Output the (X, Y) coordinate of the center of the cell containing the given text.  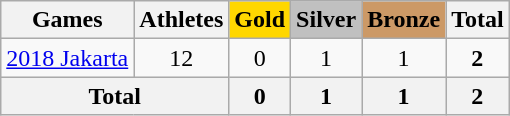
Games (68, 20)
12 (182, 58)
Gold (260, 20)
Athletes (182, 20)
Bronze (404, 20)
Silver (326, 20)
2018 Jakarta (68, 58)
